Provide the (X, Y) coordinate of the cell's center where the given text is located.  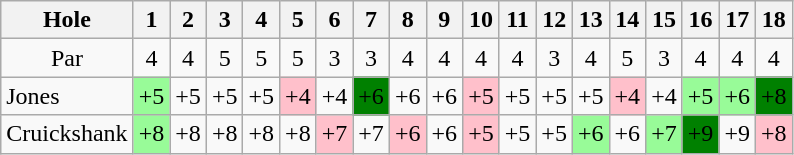
Par (67, 58)
14 (628, 20)
Jones (67, 96)
17 (738, 20)
11 (518, 20)
18 (774, 20)
15 (664, 20)
16 (700, 20)
2 (188, 20)
12 (554, 20)
10 (482, 20)
8 (408, 20)
6 (334, 20)
9 (444, 20)
7 (372, 20)
Hole (67, 20)
1 (152, 20)
13 (590, 20)
Cruickshank (67, 134)
